Identify which cell holds the provided text, then report its [X, Y] central coordinate. 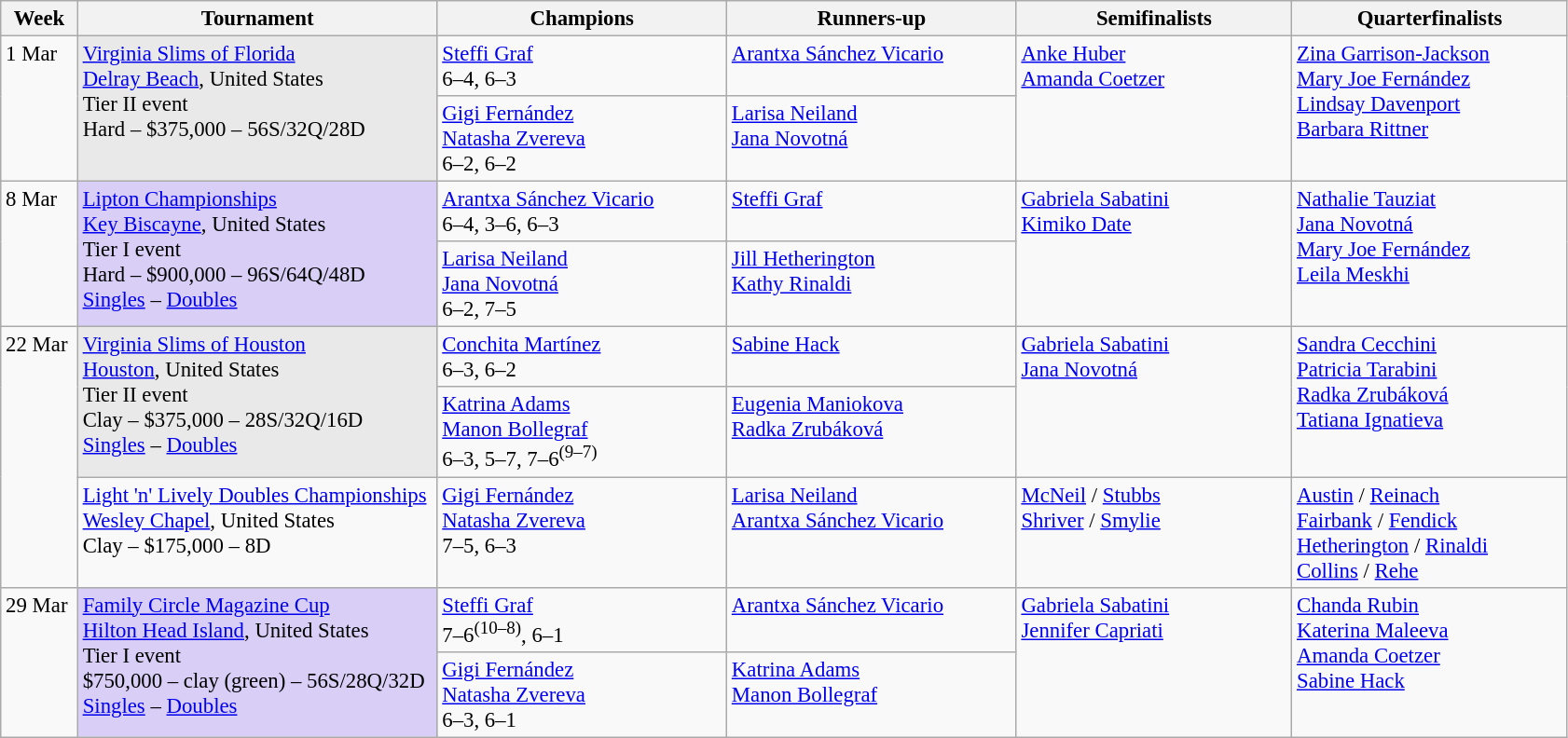
Anke Huber Amanda Coetzer [1154, 109]
Gigi Fernández Natasha Zvereva 6–3, 6–1 [582, 694]
Runners-up [873, 19]
Larisa Neiland Arantxa Sánchez Vicario [873, 533]
Semifinalists [1154, 19]
Gabriela Sabatini Kimiko Date [1154, 254]
Sandra Cecchini Patricia Tarabini Radka Zrubáková Tatiana Ignatieva [1430, 403]
Steffi Graf6–4, 6–3 [582, 67]
Conchita Martínez6–3, 6–2 [582, 358]
22 Mar [39, 457]
8 Mar [39, 254]
Champions [582, 19]
Gabriela Sabatini Jana Novotná [1154, 403]
Tournament [257, 19]
Sabine Hack [873, 358]
McNeil / Stubbs Shriver / Smylie [1154, 533]
Larisa Neiland Jana Novotná [873, 139]
29 Mar [39, 662]
Steffi Graf7–6(10–8), 6–1 [582, 619]
Gabriela Sabatini Jennifer Capriati [1154, 662]
Larisa Neiland Jana Novotná 6–2, 7–5 [582, 284]
Jill Hetherington Kathy Rinaldi [873, 284]
Katrina Adams Manon Bollegraf 6–3, 5–7, 7–6(9–7) [582, 432]
Katrina Adams Manon Bollegraf [873, 694]
Virginia Slims of Houston Houston, United States Tier II event Clay – $375,000 – 28S/32Q/16DSingles – Doubles [257, 403]
Gigi Fernández Natasha Zvereva7–5, 6–3 [582, 533]
Steffi Graf [873, 212]
Virginia Slims of Florida Delray Beach, United States Tier II event Hard – $375,000 – 56S/32Q/28D [257, 109]
Zina Garrison-Jackson Mary Joe Fernández Lindsay Davenport Barbara Rittner [1430, 109]
Austin / Reinach Fairbank / Fendick Hetherington / Rinaldi Collins / Rehe [1430, 533]
Chanda Rubin Katerina Maleeva Amanda Coetzer Sabine Hack [1430, 662]
Family Circle Magazine Cup Hilton Head Island, United States Tier I event $750,000 – clay (green) – 56S/28Q/32DSingles – Doubles [257, 662]
Gigi Fernández Natasha Zvereva 6–2, 6–2 [582, 139]
Arantxa Sánchez Vicario6–4, 3–6, 6–3 [582, 212]
Nathalie Tauziat Jana Novotná Mary Joe Fernández Leila Meskhi [1430, 254]
Lipton Championships Key Biscayne, United States Tier I event Hard – $900,000 – 96S/64Q/48DSingles – Doubles [257, 254]
1 Mar [39, 109]
Light 'n' Lively Doubles Championships Wesley Chapel, United StatesClay – $175,000 – 8D [257, 533]
Quarterfinalists [1430, 19]
Week [39, 19]
Eugenia Maniokova Radka Zrubáková [873, 432]
